For the text-containing cell, return its midpoint in (x, y) coordinate format. 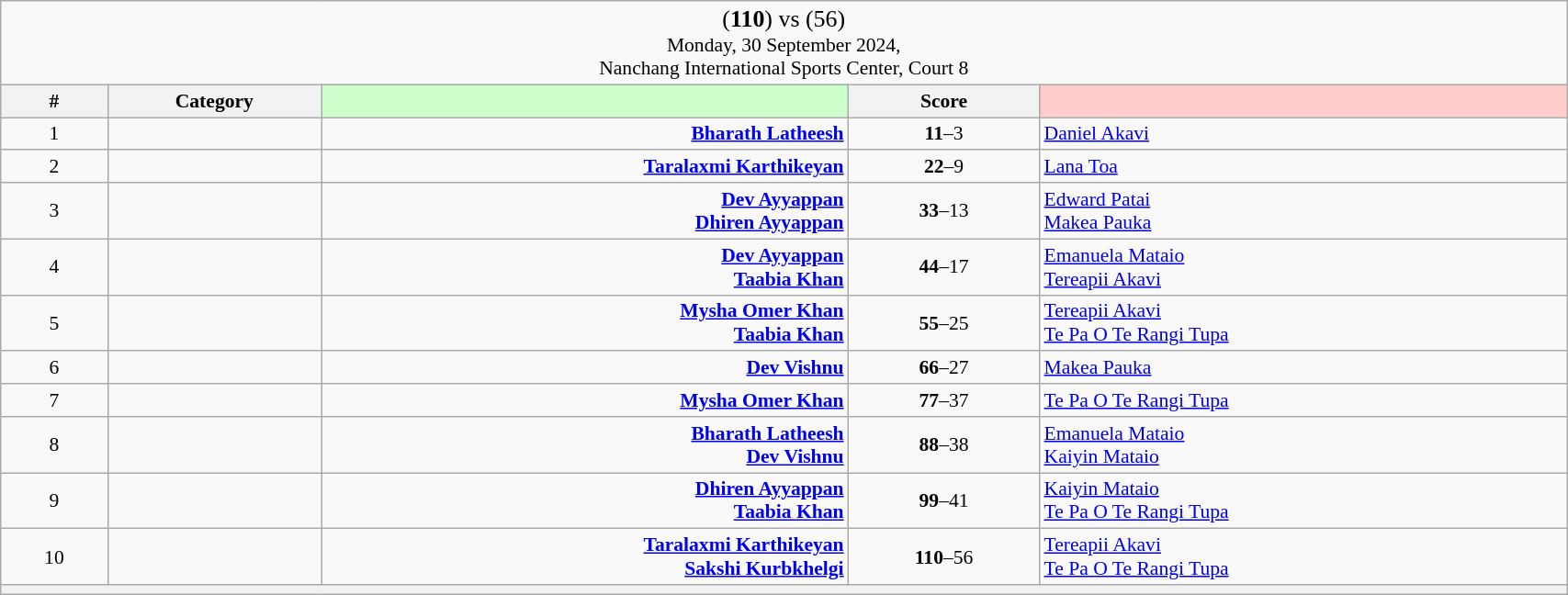
4 (54, 266)
Makea Pauka (1303, 368)
1 (54, 134)
Taralaxmi Karthikeyan (585, 167)
33–13 (944, 211)
Dev Ayyappan Taabia Khan (585, 266)
3 (54, 211)
Bharath Latheesh (585, 134)
Kaiyin Mataio Te Pa O Te Rangi Tupa (1303, 501)
66–27 (944, 368)
10 (54, 556)
Category (215, 101)
77–37 (944, 400)
Mysha Omer Khan Taabia Khan (585, 323)
Daniel Akavi (1303, 134)
Taralaxmi Karthikeyan Sakshi Kurbkhelgi (585, 556)
Te Pa O Te Rangi Tupa (1303, 400)
55–25 (944, 323)
Edward Patai Makea Pauka (1303, 211)
Dhiren Ayyappan Taabia Khan (585, 501)
9 (54, 501)
6 (54, 368)
Score (944, 101)
99–41 (944, 501)
2 (54, 167)
7 (54, 400)
Emanuela Mataio Kaiyin Mataio (1303, 444)
Lana Toa (1303, 167)
5 (54, 323)
8 (54, 444)
11–3 (944, 134)
(110) vs (56)Monday, 30 September 2024, Nanchang International Sports Center, Court 8 (784, 42)
22–9 (944, 167)
Dev Ayyappan Dhiren Ayyappan (585, 211)
Dev Vishnu (585, 368)
Emanuela Mataio Tereapii Akavi (1303, 266)
Bharath Latheesh Dev Vishnu (585, 444)
110–56 (944, 556)
Mysha Omer Khan (585, 400)
# (54, 101)
44–17 (944, 266)
88–38 (944, 444)
